From the cell containing the given text, extract its center point as [x, y] coordinate. 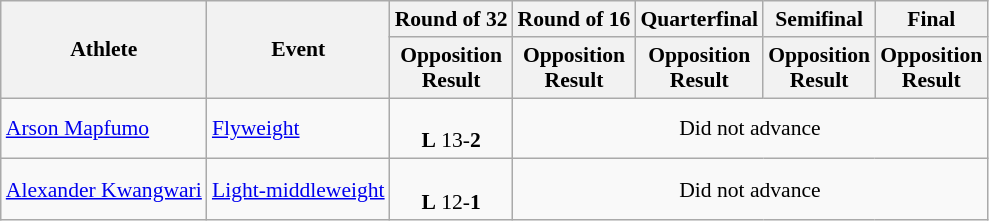
Light-middleweight [298, 190]
Semifinal [819, 19]
L 13-2 [452, 128]
Round of 32 [452, 19]
Athlete [104, 50]
L 12-1 [452, 190]
Final [931, 19]
Alexander Kwangwari [104, 190]
Arson Mapfumo [104, 128]
Quarterfinal [699, 19]
Event [298, 50]
Flyweight [298, 128]
Round of 16 [574, 19]
